Pinpoint the cell where the given text exists, returning its (X, Y) midpoint coordinate. 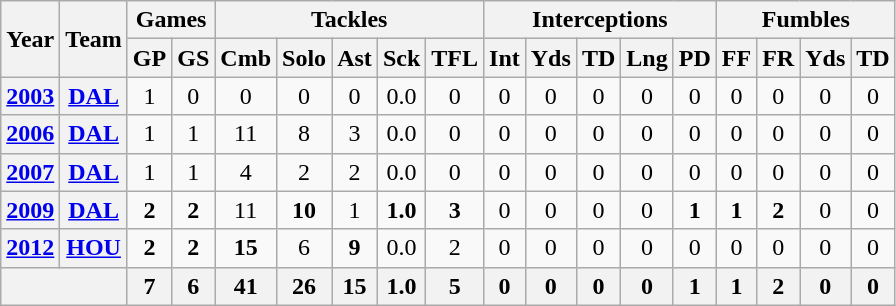
Fumbles (806, 20)
41 (246, 286)
Tackles (350, 20)
FF (736, 58)
GS (194, 58)
7 (149, 286)
Ast (355, 58)
HOU (94, 248)
8 (304, 134)
PD (694, 58)
26 (304, 286)
4 (246, 172)
2006 (30, 134)
9 (355, 248)
Solo (304, 58)
Year (30, 39)
Lng (647, 58)
2009 (30, 210)
Cmb (246, 58)
10 (304, 210)
TFL (455, 58)
Games (170, 20)
Team (94, 39)
2003 (30, 96)
5 (455, 286)
2012 (30, 248)
Sck (401, 58)
FR (778, 58)
Int (505, 58)
2007 (30, 172)
GP (149, 58)
Interceptions (600, 20)
